Detect which cell encompasses the target text, then output its [X, Y] center coordinate. 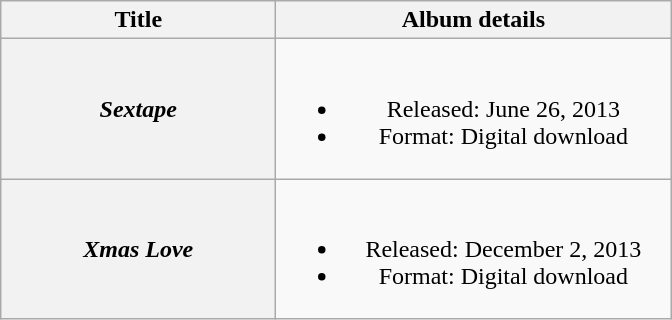
Xmas Love [138, 249]
Sextape [138, 109]
Title [138, 20]
Released: June 26, 2013Format: Digital download [474, 109]
Album details [474, 20]
Released: December 2, 2013Format: Digital download [474, 249]
